Capture the cell that displays the provided text and extract its (x, y) central coordinate. 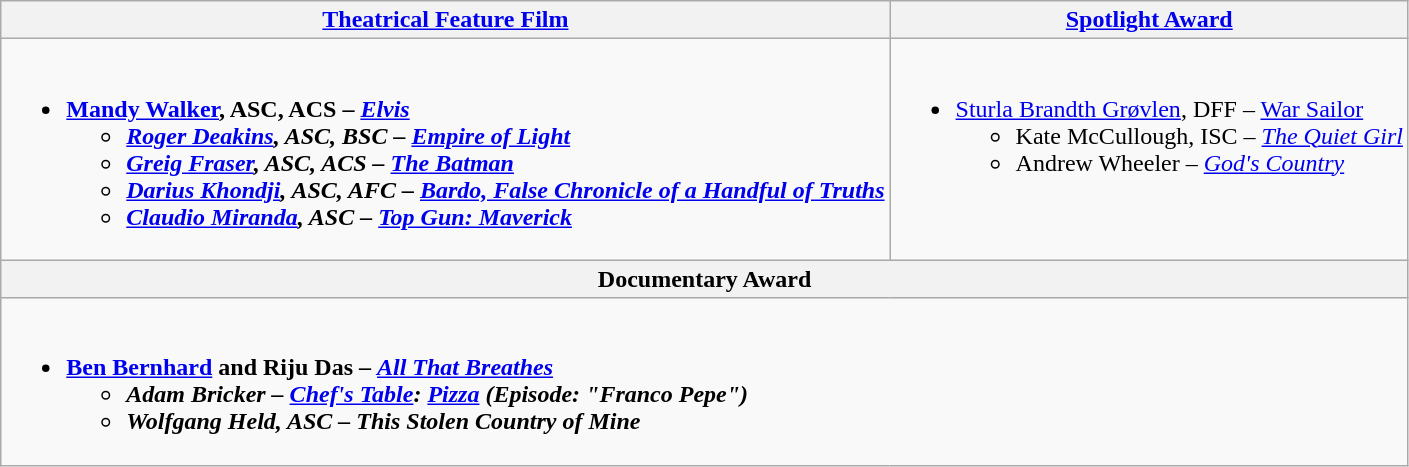
Sturla Brandth Grøvlen, DFF – War SailorKate McCullough, ISC – The Quiet GirlAndrew Wheeler – God's Country (1149, 150)
Theatrical Feature Film (446, 20)
Spotlight Award (1149, 20)
Documentary Award (705, 279)
